Pinpoint the cell where the given text exists, returning its [x, y] midpoint coordinate. 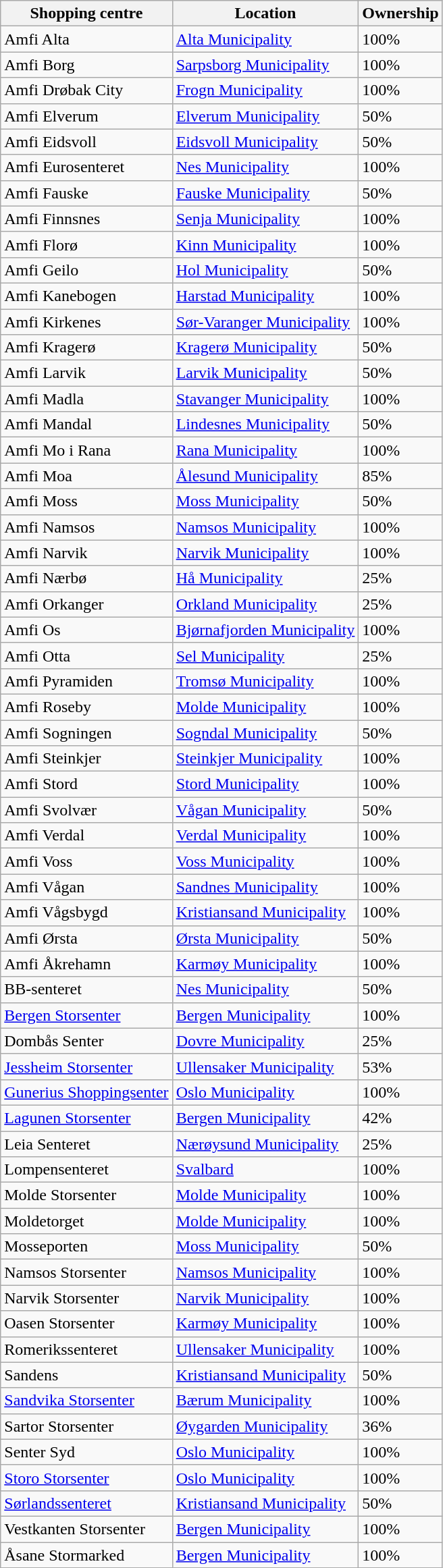
Amfi Kanebogen [86, 296]
Eidsvoll Municipality [265, 142]
Lagunen Storsenter [86, 1118]
Amfi Roseby [86, 707]
Sandvika Storsenter [86, 1401]
Kragerø Municipality [265, 348]
Jessheim Storsenter [86, 1066]
Oasen Storsenter [86, 1324]
Narvik Storsenter [86, 1298]
Sørlandssenteret [86, 1503]
BB-senteret [86, 990]
Namsos Storsenter [86, 1272]
Hol Municipality [265, 270]
Lindesnes Municipality [265, 425]
Sør-Varanger Municipality [265, 322]
Ownership [400, 13]
Sogndal Municipality [265, 732]
Fauske Municipality [265, 193]
Sartor Storsenter [86, 1426]
Amfi Elverum [86, 116]
Amfi Orkanger [86, 604]
Amfi Mandal [86, 425]
Bergen Storsenter [86, 1015]
Molde Storsenter [86, 1195]
Elverum Municipality [265, 116]
Location [265, 13]
Amfi Geilo [86, 270]
Amfi Eurosenteret [86, 167]
Amfi Sogningen [86, 732]
Amfi Ørsta [86, 938]
Vågan Municipality [265, 810]
Lompensenteret [86, 1170]
Shopping centre [86, 13]
Amfi Namsos [86, 527]
Leia Senteret [86, 1144]
53% [400, 1066]
Larvik Municipality [265, 373]
Steinkjer Municipality [265, 759]
Bjørnafjorden Municipality [265, 630]
Sel Municipality [265, 655]
Ørsta Municipality [265, 938]
Amfi Nærbø [86, 578]
Amfi Pyramiden [86, 681]
Gunerius Shoppingsenter [86, 1092]
Amfi Borg [86, 65]
Amfi Moss [86, 502]
Frogn Municipality [265, 90]
Bærum Municipality [265, 1401]
Ålesund Municipality [265, 476]
Senter Syd [86, 1452]
85% [400, 476]
Amfi Fauske [86, 193]
Mosseporten [86, 1247]
Svalbard [265, 1170]
Harstad Municipality [265, 296]
Kinn Municipality [265, 244]
Amfi Svolvær [86, 810]
Alta Municipality [265, 39]
Vestkanten Storsenter [86, 1529]
42% [400, 1118]
Voss Municipality [265, 861]
Amfi Åkrehamn [86, 964]
Amfi Voss [86, 861]
Romerikssenteret [86, 1349]
Sarpsborg Municipality [265, 65]
Amfi Steinkjer [86, 759]
Tromsø Municipality [265, 681]
Øygarden Municipality [265, 1426]
Amfi Vågan [86, 887]
Amfi Alta [86, 39]
Amfi Vågsbygd [86, 913]
Amfi Kirkenes [86, 322]
Amfi Finnsnes [86, 219]
Rana Municipality [265, 450]
Amfi Larvik [86, 373]
Dovre Municipality [265, 1041]
Sandens [86, 1375]
Verdal Municipality [265, 836]
Amfi Eidsvoll [86, 142]
Amfi Madla [86, 399]
Orkland Municipality [265, 604]
Amfi Otta [86, 655]
Senja Municipality [265, 219]
Moldetorget [86, 1221]
Nærøysund Municipality [265, 1144]
Amfi Florø [86, 244]
Stavanger Municipality [265, 399]
Åsane Stormarked [86, 1555]
Hå Municipality [265, 578]
Dombås Senter [86, 1041]
Amfi Drøbak City [86, 90]
36% [400, 1426]
Amfi Mo i Rana [86, 450]
Amfi Narvik [86, 553]
Sandnes Municipality [265, 887]
Amfi Kragerø [86, 348]
Amfi Moa [86, 476]
Storo Storsenter [86, 1478]
Amfi Os [86, 630]
Amfi Verdal [86, 836]
Amfi Stord [86, 784]
Stord Municipality [265, 784]
